Locate the cell with the specified text and output its [X, Y] center coordinate. 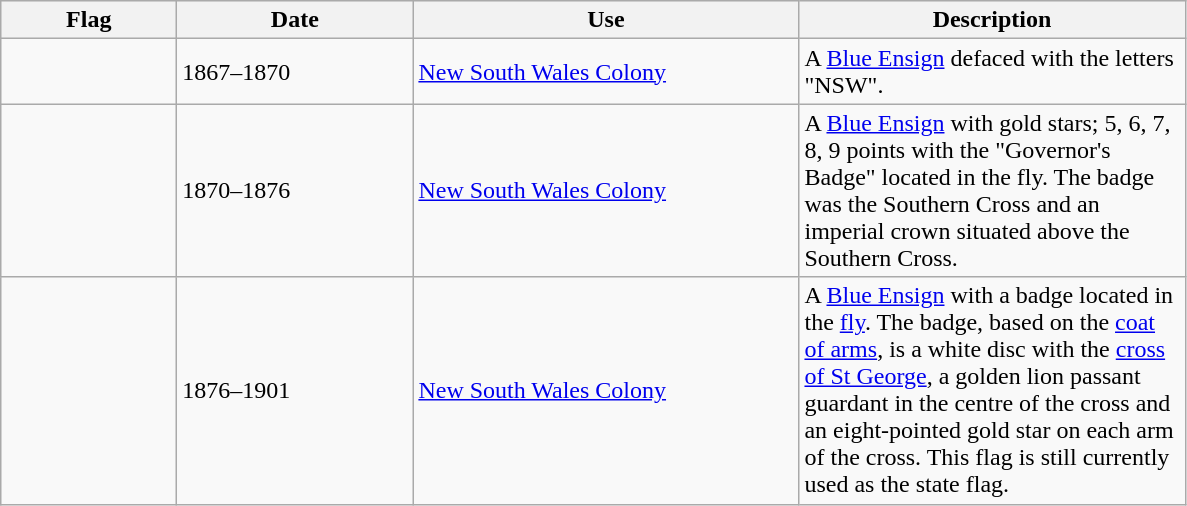
Description [992, 20]
1876–1901 [295, 390]
Flag [89, 20]
1867–1870 [295, 72]
1870–1876 [295, 190]
Use [606, 20]
A Blue Ensign defaced with the letters "NSW". [992, 72]
Date [295, 20]
